Pinpoint the cell where the given text exists, returning its (x, y) midpoint coordinate. 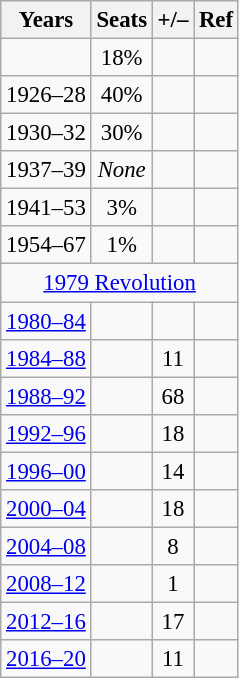
1% (122, 245)
14 (172, 471)
40% (122, 95)
1941–53 (46, 208)
1979 Revolution (120, 283)
68 (172, 396)
1980–84 (46, 321)
1926–28 (46, 95)
1937–39 (46, 170)
18% (122, 58)
3% (122, 208)
8 (172, 546)
2000–04 (46, 509)
1984–88 (46, 358)
1 (172, 584)
2008–12 (46, 584)
1996–00 (46, 471)
None (122, 170)
30% (122, 133)
2016–20 (46, 659)
1992–96 (46, 433)
1954–67 (46, 245)
1988–92 (46, 396)
+/– (172, 20)
17 (172, 621)
Years (46, 20)
1930–32 (46, 133)
2012–16 (46, 621)
Seats (122, 20)
2004–08 (46, 546)
Ref (216, 20)
